Determine the [X, Y] coordinate at the center of the cell enclosing the given text.  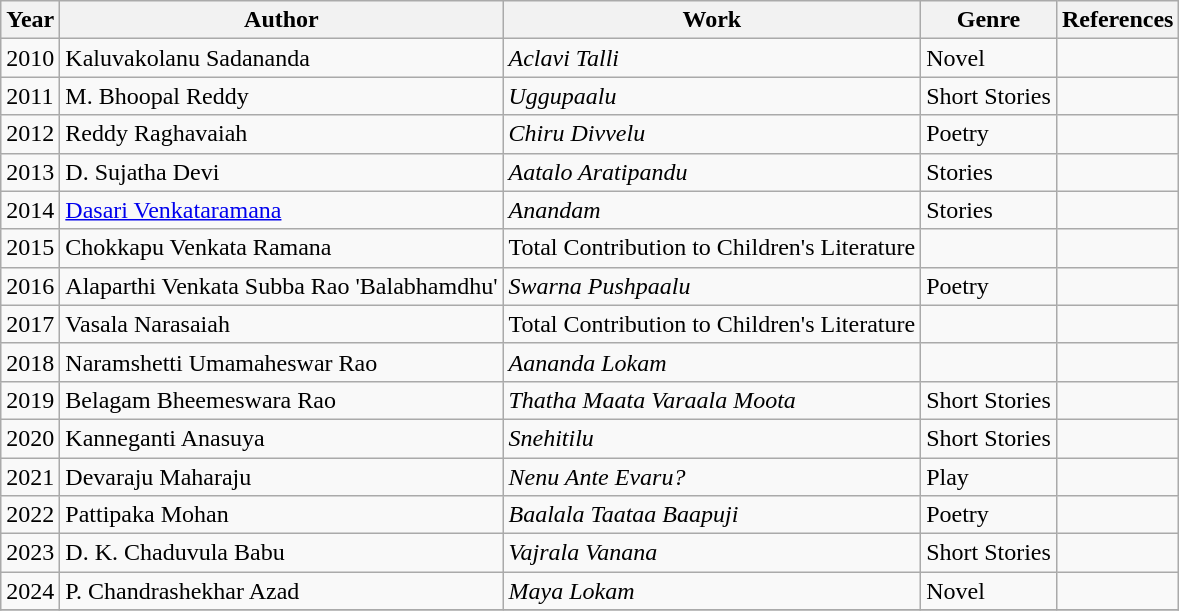
Belagam Bheemeswara Rao [282, 400]
Play [989, 477]
Alaparthi Venkata Subba Rao 'Balabhamdhu' [282, 286]
2013 [30, 172]
Aananda Lokam [712, 362]
Pattipaka Mohan [282, 515]
Chiru Divvelu [712, 134]
2021 [30, 477]
P. Chandrashekhar Azad [282, 591]
2018 [30, 362]
Devaraju Maharaju [282, 477]
References [1118, 20]
2012 [30, 134]
D. Sujatha Devi [282, 172]
Author [282, 20]
Vajrala Vanana [712, 553]
2023 [30, 553]
Year [30, 20]
M. Bhoopal Reddy [282, 96]
Aclavi Talli [712, 58]
Nenu Ante Evaru? [712, 477]
2017 [30, 324]
Baalala Taataa Baapuji [712, 515]
Swarna Pushpaalu [712, 286]
Work [712, 20]
Vasala Narasaiah [282, 324]
Kanneganti Anasuya [282, 438]
2020 [30, 438]
2022 [30, 515]
Naramshetti Umamaheswar Rao [282, 362]
D. K. Chaduvula Babu [282, 553]
Reddy Raghavaiah [282, 134]
2024 [30, 591]
Thatha Maata Varaala Moota [712, 400]
Maya Lokam [712, 591]
2011 [30, 96]
2019 [30, 400]
Uggupaalu [712, 96]
Chokkapu Venkata Ramana [282, 248]
2016 [30, 286]
Snehitilu [712, 438]
Aatalo Aratipandu [712, 172]
Anandam [712, 210]
2014 [30, 210]
2010 [30, 58]
Kaluvakolanu Sadananda [282, 58]
2015 [30, 248]
Genre [989, 20]
Dasari Venkataramana [282, 210]
